Locate the cell with the specified text and output its (X, Y) center coordinate. 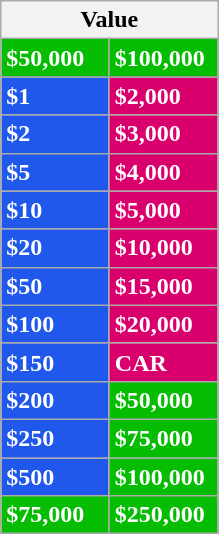
$10 (56, 210)
$15,000 (164, 286)
$10,000 (164, 248)
$20 (56, 248)
$5 (56, 172)
CAR (164, 362)
$150 (56, 362)
$4,000 (164, 172)
$100 (56, 324)
Value (110, 20)
$250,000 (164, 515)
$1 (56, 96)
$2 (56, 134)
$5,000 (164, 210)
$250 (56, 438)
$500 (56, 477)
$20,000 (164, 324)
$50 (56, 286)
$3,000 (164, 134)
$2,000 (164, 96)
$200 (56, 400)
